From the cell containing the given text, extract its center point as [x, y] coordinate. 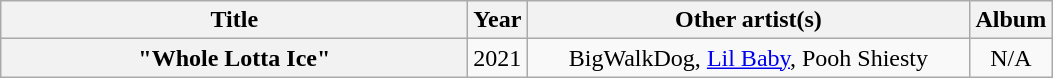
N/A [1011, 58]
2021 [498, 58]
"Whole Lotta Ice" [234, 58]
BigWalkDog, Lil Baby, Pooh Shiesty [748, 58]
Album [1011, 20]
Title [234, 20]
Other artist(s) [748, 20]
Year [498, 20]
